Find where the given text appears and provide that cell's center as [X, Y] coordinate. 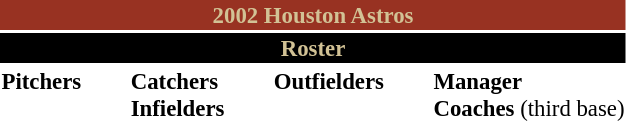
2002 Houston Astros [313, 15]
Roster [313, 48]
